From the cell containing the given text, extract its center point as (X, Y) coordinate. 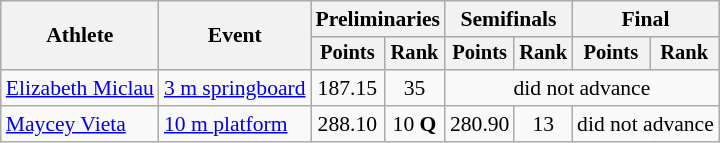
Maycey Vieta (80, 124)
280.90 (480, 124)
187.15 (348, 88)
Semifinals (508, 19)
288.10 (348, 124)
Event (235, 36)
Athlete (80, 36)
Elizabeth Miclau (80, 88)
Preliminaries (378, 19)
10 m platform (235, 124)
Final (646, 19)
3 m springboard (235, 88)
35 (414, 88)
13 (543, 124)
10 Q (414, 124)
